Identify which cell holds the provided text, then report its (X, Y) central coordinate. 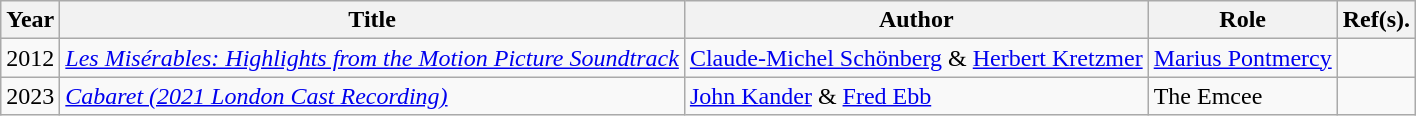
Ref(s). (1376, 20)
Marius Pontmercy (1242, 58)
John Kander & Fred Ebb (916, 96)
2012 (30, 58)
Claude-Michel Schönberg & Herbert Kretzmer (916, 58)
2023 (30, 96)
Title (372, 20)
Les Misérables: Highlights from the Motion Picture Soundtrack (372, 58)
Role (1242, 20)
The Emcee (1242, 96)
Cabaret (2021 London Cast Recording) (372, 96)
Author (916, 20)
Year (30, 20)
